Return the [x, y] coordinate for the center point of the cell that contains the specified text.  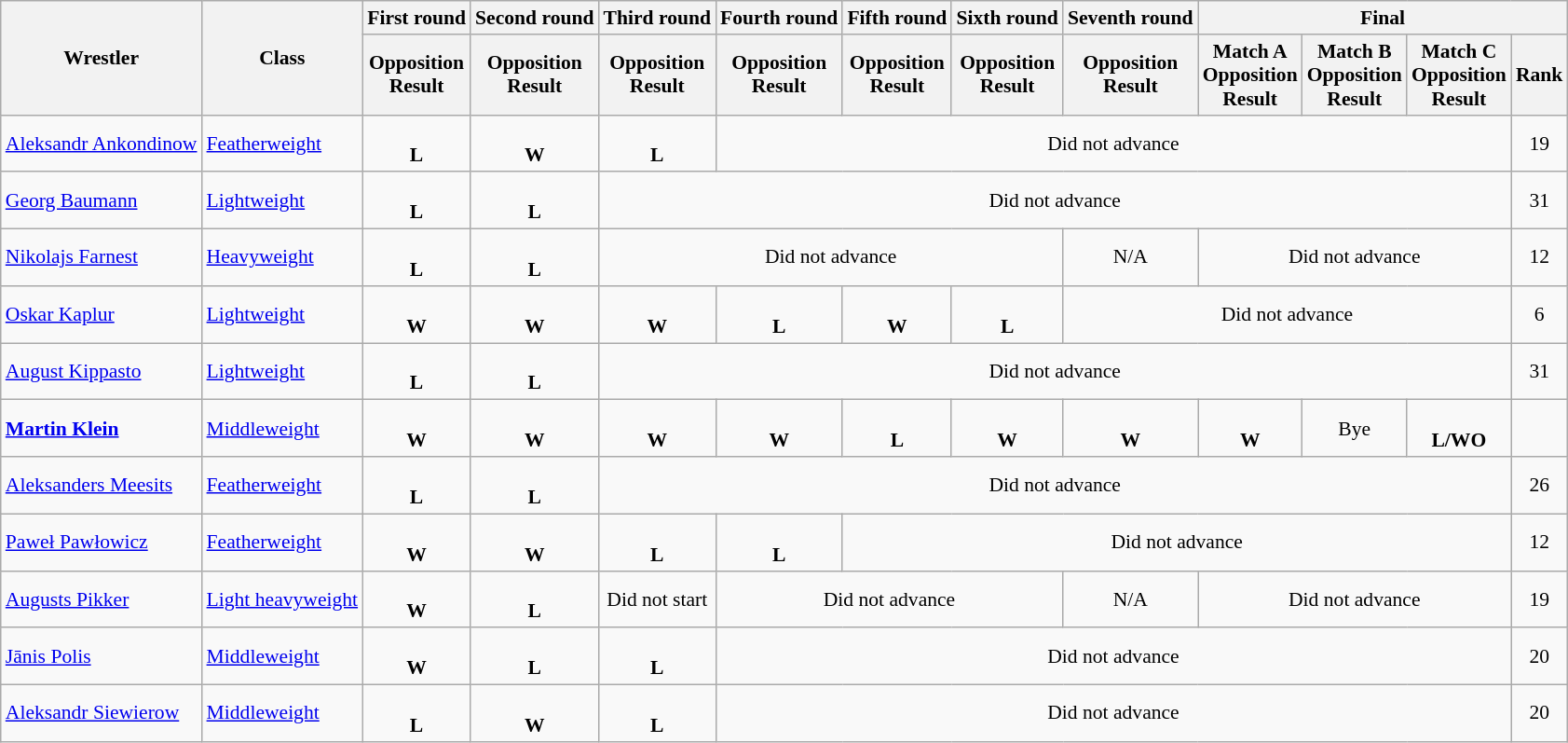
Wrestler [102, 58]
August Kippasto [102, 371]
6 [1539, 315]
Fifth round [896, 18]
Light heavyweight [283, 599]
Rank [1539, 75]
Aleksanders Meesits [102, 485]
Match BOppositionResult [1355, 75]
Third round [658, 18]
Did not start [658, 599]
Nikolajs Farnest [102, 257]
Augusts Pikker [102, 599]
L/WO [1459, 429]
Sixth round [1007, 18]
Paweł Pawłowicz [102, 543]
Aleksandr Ankondinow [102, 144]
Match COppositionResult [1459, 75]
Aleksandr Siewierow [102, 714]
Heavyweight [283, 257]
Martin Klein [102, 429]
Bye [1355, 429]
Oskar Kaplur [102, 315]
26 [1539, 485]
Class [283, 58]
Final [1383, 18]
Fourth round [779, 18]
Seventh round [1131, 18]
Match AOppositionResult [1250, 75]
Second round [535, 18]
Georg Baumann [102, 201]
First round [416, 18]
Jānis Polis [102, 656]
